Locate the cell with the specified text and output its [x, y] center coordinate. 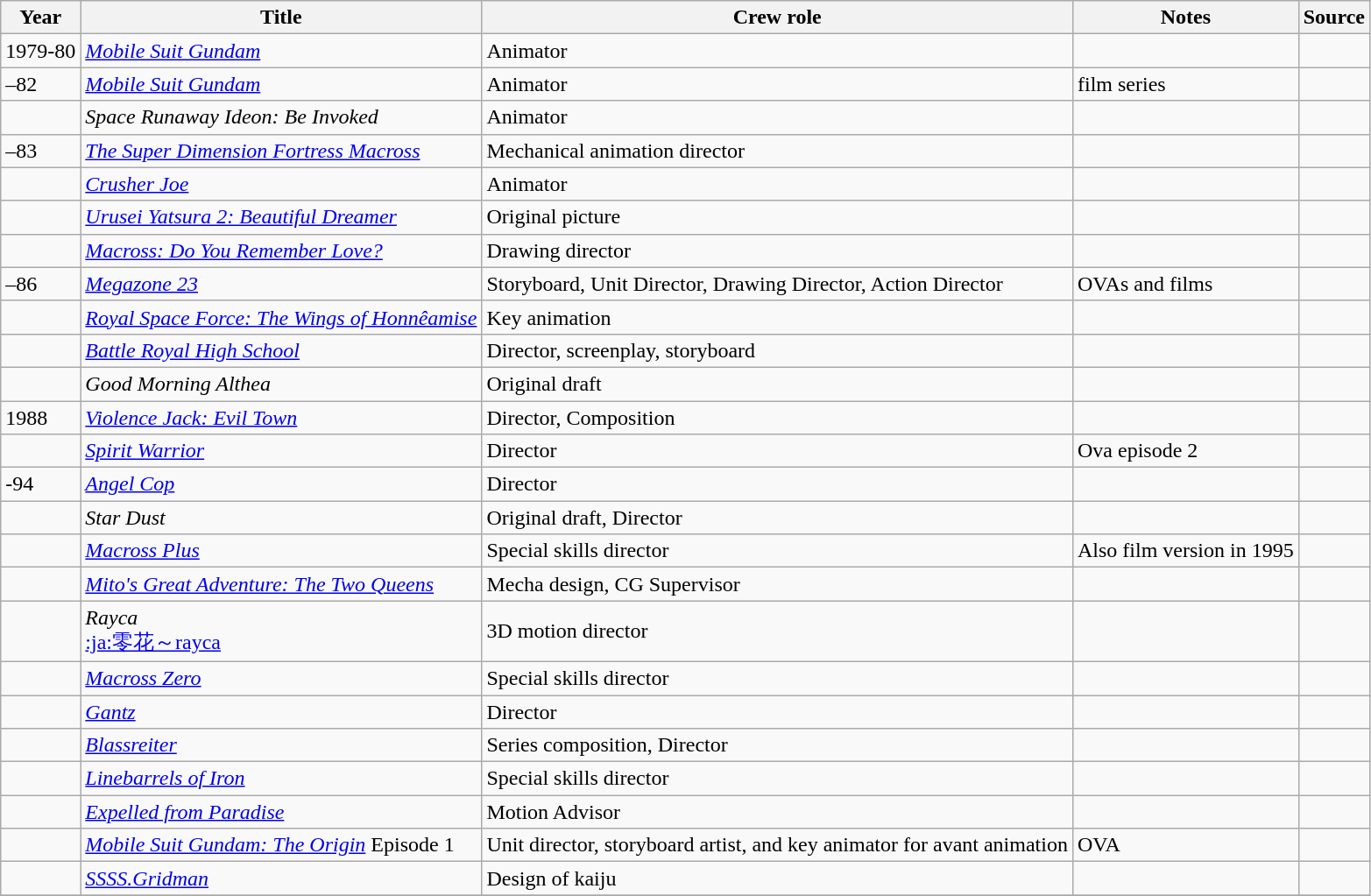
Source [1333, 18]
1988 [40, 418]
Star Dust [281, 518]
Megazone 23 [281, 284]
Expelled from Paradise [281, 812]
Macross Zero [281, 678]
Director, screenplay, storyboard [778, 350]
The Super Dimension Fortress Macross [281, 151]
OVAs and films [1185, 284]
OVA [1185, 845]
–86 [40, 284]
Mito's Great Adventure: The Two Queens [281, 584]
Series composition, Director [778, 745]
Original picture [778, 217]
–83 [40, 151]
-94 [40, 484]
Linebarrels of Iron [281, 779]
Crew role [778, 18]
Also film version in 1995 [1185, 551]
Drawing director [778, 250]
SSSS.Gridman [281, 878]
Royal Space Force: The Wings of Honnêamise [281, 317]
Unit director, storyboard artist, and key animator for avant animation [778, 845]
Urusei Yatsura 2: Beautiful Dreamer [281, 217]
Motion Advisor [778, 812]
Macross Plus [281, 551]
Macross: Do You Remember Love? [281, 250]
Mechanical animation director [778, 151]
Angel Cop [281, 484]
Mecha design, CG Supervisor [778, 584]
Notes [1185, 18]
Space Runaway Ideon: Be Invoked [281, 117]
Original draft [778, 384]
Mobile Suit Gundam: The Origin Episode 1 [281, 845]
3D motion director [778, 631]
Design of kaiju [778, 878]
Storyboard, Unit Director, Drawing Director, Action Director [778, 284]
Violence Jack: Evil Town [281, 418]
Director, Composition [778, 418]
Battle Royal High School [281, 350]
Gantz [281, 712]
Title [281, 18]
Good Morning Althea [281, 384]
Ova episode 2 [1185, 451]
1979-80 [40, 51]
film series [1185, 84]
Key animation [778, 317]
Crusher Joe [281, 184]
Original draft, Director [778, 518]
Rayca:ja:零花～rayca [281, 631]
Year [40, 18]
Spirit Warrior [281, 451]
Blassreiter [281, 745]
–82 [40, 84]
